Provide the [X, Y] coordinate of the cell's center where the given text is located.  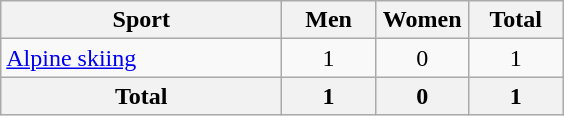
Men [329, 20]
Women [422, 20]
Alpine skiing [142, 58]
Sport [142, 20]
